Scan for the cell matching the given text and deliver its [x, y] coordinate at center. 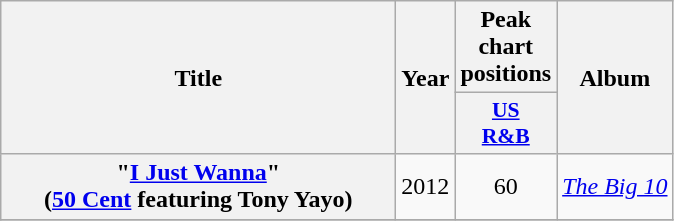
Album [615, 78]
2012 [426, 186]
"I Just Wanna"(50 Cent featuring Tony Yayo) [198, 186]
The Big 10 [615, 186]
Year [426, 78]
USR&B [506, 124]
60 [506, 186]
Peak chart positions [506, 47]
Title [198, 78]
